Capture the cell that displays the provided text and extract its (X, Y) central coordinate. 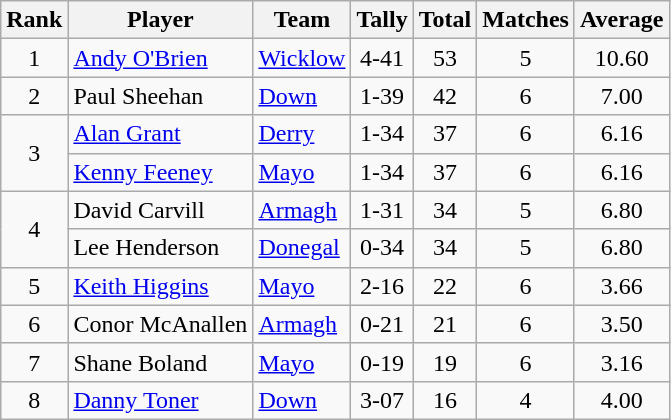
Keith Higgins (160, 286)
19 (445, 362)
Total (445, 20)
Paul Sheehan (160, 96)
Derry (302, 134)
Matches (526, 20)
Danny Toner (160, 400)
7 (34, 362)
42 (445, 96)
Conor McAnallen (160, 324)
53 (445, 58)
3.50 (622, 324)
Team (302, 20)
10.60 (622, 58)
Tally (382, 20)
David Carvill (160, 210)
7.00 (622, 96)
16 (445, 400)
21 (445, 324)
Average (622, 20)
4-41 (382, 58)
8 (34, 400)
Alan Grant (160, 134)
0-19 (382, 362)
Shane Boland (160, 362)
Player (160, 20)
2-16 (382, 286)
1-39 (382, 96)
0-21 (382, 324)
3.16 (622, 362)
0-34 (382, 248)
3.66 (622, 286)
22 (445, 286)
3 (34, 153)
1-31 (382, 210)
1 (34, 58)
4.00 (622, 400)
Kenny Feeney (160, 172)
Rank (34, 20)
3-07 (382, 400)
Donegal (302, 248)
Wicklow (302, 58)
Lee Henderson (160, 248)
2 (34, 96)
Andy O'Brien (160, 58)
